Search for the cell housing the specified text and yield its (X, Y) center coordinate. 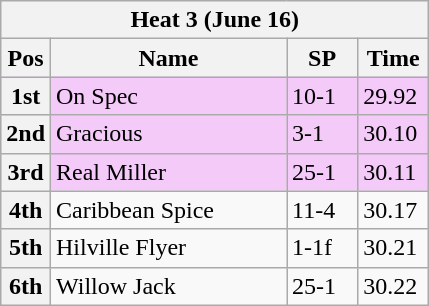
1-1f (322, 248)
Caribbean Spice (169, 210)
Real Miller (169, 172)
4th (26, 210)
On Spec (169, 96)
30.22 (394, 286)
Time (394, 58)
6th (26, 286)
30.11 (394, 172)
Gracious (169, 134)
Heat 3 (June 16) (215, 20)
29.92 (394, 96)
SP (322, 58)
3-1 (322, 134)
10-1 (322, 96)
30.17 (394, 210)
Name (169, 58)
Willow Jack (169, 286)
30.21 (394, 248)
Hilville Flyer (169, 248)
2nd (26, 134)
5th (26, 248)
30.10 (394, 134)
3rd (26, 172)
Pos (26, 58)
11-4 (322, 210)
1st (26, 96)
